Detect which cell encompasses the target text, then output its (x, y) center coordinate. 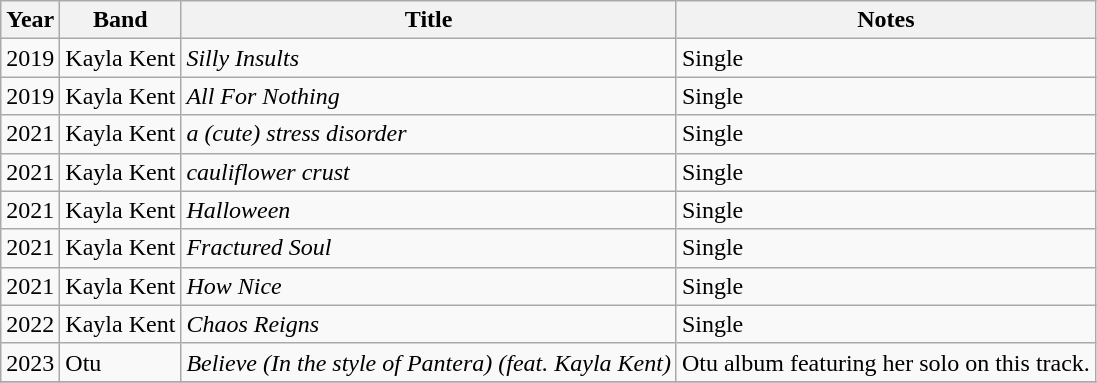
2022 (30, 324)
Fractured Soul (429, 248)
Silly Insults (429, 58)
Notes (886, 20)
a (cute) stress disorder (429, 134)
Chaos Reigns (429, 324)
All For Nothing (429, 96)
Title (429, 20)
Year (30, 20)
How Nice (429, 286)
cauliflower crust (429, 172)
Halloween (429, 210)
Otu album featuring her solo on this track. (886, 362)
Band (120, 20)
Otu (120, 362)
2023 (30, 362)
Believe (In the style of Pantera) (feat. Kayla Kent) (429, 362)
